Find where the given text appears and provide that cell's center as [x, y] coordinate. 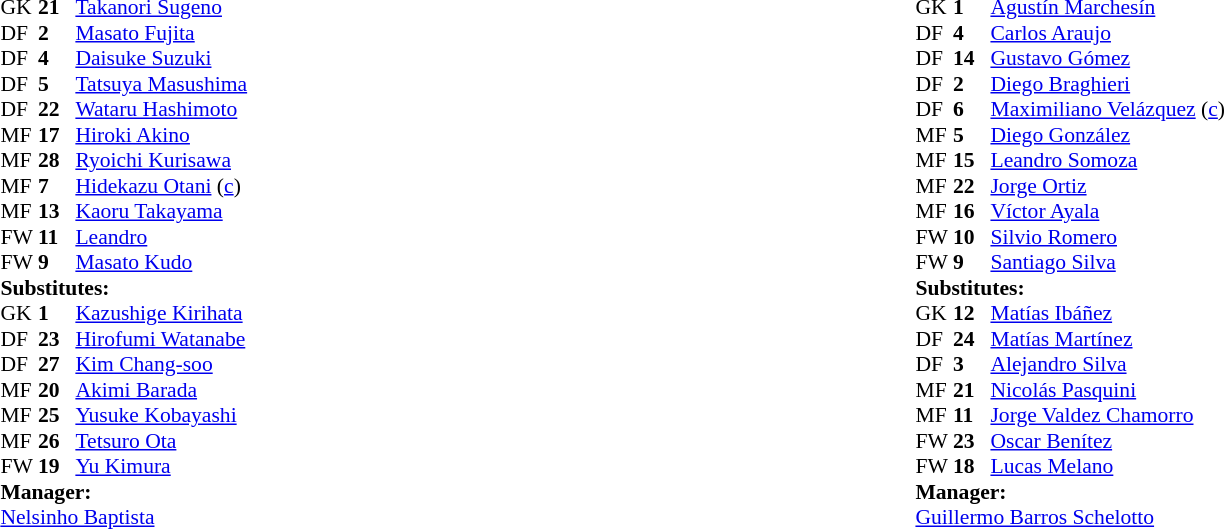
Masato Kudo [161, 263]
Kazushige Kirihata [161, 313]
12 [972, 313]
3 [972, 365]
6 [972, 109]
Akimi Barada [161, 390]
Wataru Hashimoto [161, 109]
21 [972, 390]
16 [972, 211]
Daisuke Suzuki [161, 59]
Manager: [124, 492]
Tatsuya Masushima [161, 84]
Masato Fujita [161, 33]
27 [57, 365]
Kim Chang-soo [161, 365]
7 [57, 186]
10 [972, 237]
25 [57, 415]
19 [57, 467]
Leandro [161, 237]
Hirofumi Watanabe [161, 339]
Yusuke Kobayashi [161, 415]
Kaoru Takayama [161, 211]
Substitutes: [124, 288]
Hidekazu Otani (c) [161, 186]
20 [57, 390]
14 [972, 59]
18 [972, 467]
Ryoichi Kurisawa [161, 161]
28 [57, 161]
15 [972, 161]
24 [972, 339]
1 [57, 313]
26 [57, 441]
Tetsuro Ota [161, 441]
Hiroki Akino [161, 135]
Yu Kimura [161, 467]
13 [57, 211]
17 [57, 135]
